From the cell containing the given text, extract its center point as (x, y) coordinate. 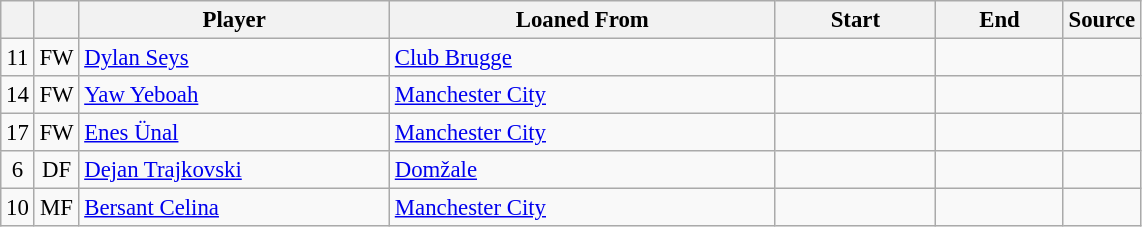
Domžale (582, 170)
6 (18, 170)
Yaw Yeboah (234, 95)
Bersant Celina (234, 208)
Source (1102, 20)
10 (18, 208)
End (1000, 20)
14 (18, 95)
Loaned From (582, 20)
11 (18, 58)
Player (234, 20)
Club Brugge (582, 58)
Start (856, 20)
Dylan Seys (234, 58)
Dejan Trajkovski (234, 170)
MF (56, 208)
17 (18, 133)
Enes Ünal (234, 133)
DF (56, 170)
